Scan for the cell matching the given text and deliver its (X, Y) coordinate at center. 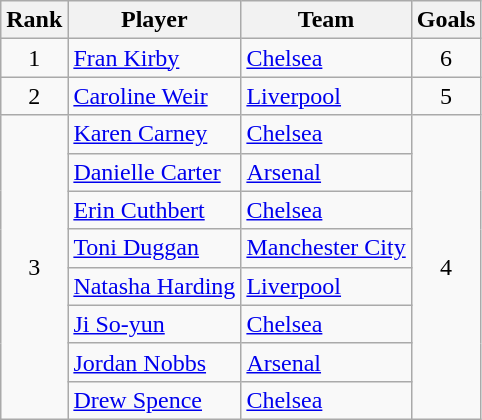
2 (34, 96)
Manchester City (326, 248)
Rank (34, 20)
Drew Spence (154, 400)
Karen Carney (154, 134)
Erin Cuthbert (154, 210)
6 (446, 58)
3 (34, 267)
Jordan Nobbs (154, 362)
Caroline Weir (154, 96)
Team (326, 20)
Fran Kirby (154, 58)
Ji So-yun (154, 324)
Danielle Carter (154, 172)
Toni Duggan (154, 248)
Natasha Harding (154, 286)
Goals (446, 20)
Player (154, 20)
1 (34, 58)
5 (446, 96)
4 (446, 267)
